Return the (x, y) coordinate for the center point of the cell that contains the specified text.  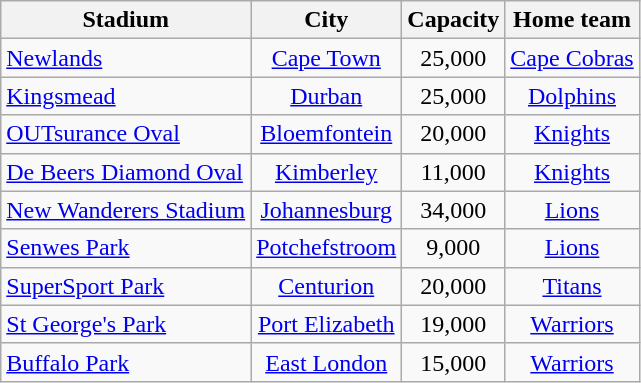
Kimberley (326, 172)
Kingsmead (126, 96)
SuperSport Park (126, 286)
Buffalo Park (126, 362)
Durban (326, 96)
Port Elizabeth (326, 324)
Potchefstroom (326, 248)
Cape Town (326, 58)
Home team (572, 20)
Centurion (326, 286)
9,000 (454, 248)
11,000 (454, 172)
34,000 (454, 210)
New Wanderers Stadium (126, 210)
East London (326, 362)
Johannesburg (326, 210)
Dolphins (572, 96)
City (326, 20)
Bloemfontein (326, 134)
Stadium (126, 20)
Cape Cobras (572, 58)
Capacity (454, 20)
De Beers Diamond Oval (126, 172)
15,000 (454, 362)
OUTsurance Oval (126, 134)
19,000 (454, 324)
Titans (572, 286)
Senwes Park (126, 248)
St George's Park (126, 324)
Newlands (126, 58)
